Return the (x, y) coordinate for the center point of the cell that contains the specified text.  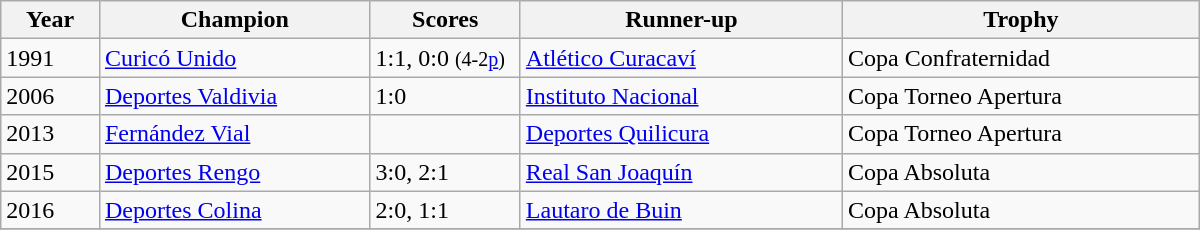
2:0, 1:1 (445, 210)
Copa Confraternidad (1022, 58)
2016 (50, 210)
2006 (50, 96)
Runner-up (681, 20)
Lautaro de Buin (681, 210)
2015 (50, 172)
Atlético Curacaví (681, 58)
3:0, 2:1 (445, 172)
1:0 (445, 96)
Instituto Nacional (681, 96)
Deportes Valdivia (234, 96)
Fernández Vial (234, 134)
Curicó Unido (234, 58)
Real San Joaquín (681, 172)
Deportes Rengo (234, 172)
Champion (234, 20)
Deportes Colina (234, 210)
1:1, 0:0 (4-2p) (445, 58)
Trophy (1022, 20)
2013 (50, 134)
Deportes Quilicura (681, 134)
Year (50, 20)
1991 (50, 58)
Scores (445, 20)
